Return (X, Y) of the center of cell containing provided text 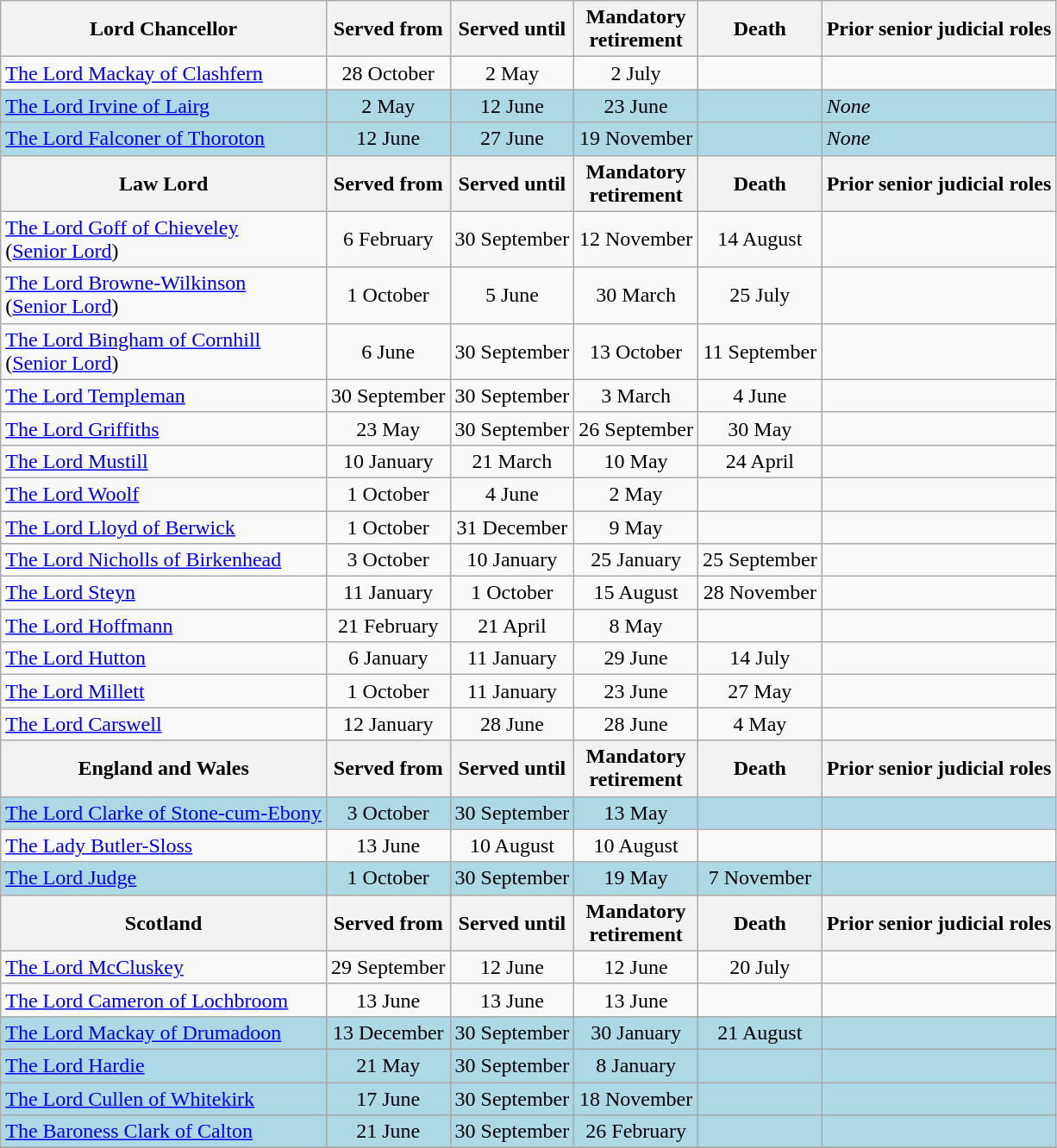
7 November (760, 878)
8 January (636, 1065)
5 June (512, 295)
17 June (388, 1099)
20 July (760, 967)
11 September (760, 352)
The Lord Hutton (164, 658)
The Lord Cullen of Whitekirk (164, 1099)
The Lord Bingham of Cornhill(Senior Lord) (164, 352)
The Lord Goff of Chieveley(Senior Lord) (164, 240)
The Baroness Clark of Calton (164, 1132)
23 May (388, 428)
15 August (636, 593)
30 January (636, 1033)
21 June (388, 1132)
The Lord Mustill (164, 461)
27 June (512, 139)
10 May (636, 461)
6 January (388, 658)
21 February (388, 626)
Lord Chancellor (164, 29)
The Lord McCluskey (164, 967)
31 December (512, 527)
England and Wales (164, 769)
2 July (636, 73)
24 April (760, 461)
26 September (636, 428)
The Lord Falconer of Thoroton (164, 139)
19 November (636, 139)
14 August (760, 240)
The Lord Steyn (164, 593)
29 September (388, 967)
12 January (388, 724)
29 June (636, 658)
The Lord Mackay of Clashfern (164, 73)
13 May (636, 813)
The Lord Woolf (164, 494)
28 November (760, 593)
25 January (636, 560)
The Lady Butler-Sloss (164, 845)
The Lord Mackay of Drumadoon (164, 1033)
3 March (636, 396)
6 February (388, 240)
The Lord Carswell (164, 724)
9 May (636, 527)
13 December (388, 1033)
4 May (760, 724)
13 October (636, 352)
Scotland (164, 922)
18 November (636, 1099)
8 May (636, 626)
The Lord Cameron of Lochbroom (164, 1000)
30 May (760, 428)
28 October (388, 73)
25 September (760, 560)
21 May (388, 1065)
21 March (512, 461)
27 May (760, 691)
The Lord Nicholls of Birkenhead (164, 560)
Law Lord (164, 183)
The Lord Templeman (164, 396)
The Lord Millett (164, 691)
The Lord Hoffmann (164, 626)
21 April (512, 626)
The Lord Browne-Wilkinson(Senior Lord) (164, 295)
12 November (636, 240)
14 July (760, 658)
The Lord Lloyd of Berwick (164, 527)
26 February (636, 1132)
The Lord Irvine of Lairg (164, 106)
The Lord Hardie (164, 1065)
19 May (636, 878)
6 June (388, 352)
The Lord Griffiths (164, 428)
The Lord Judge (164, 878)
21 August (760, 1033)
30 March (636, 295)
The Lord Clarke of Stone-cum-Ebony (164, 813)
25 July (760, 295)
